Pinpoint the cell where the given text exists, returning its (x, y) midpoint coordinate. 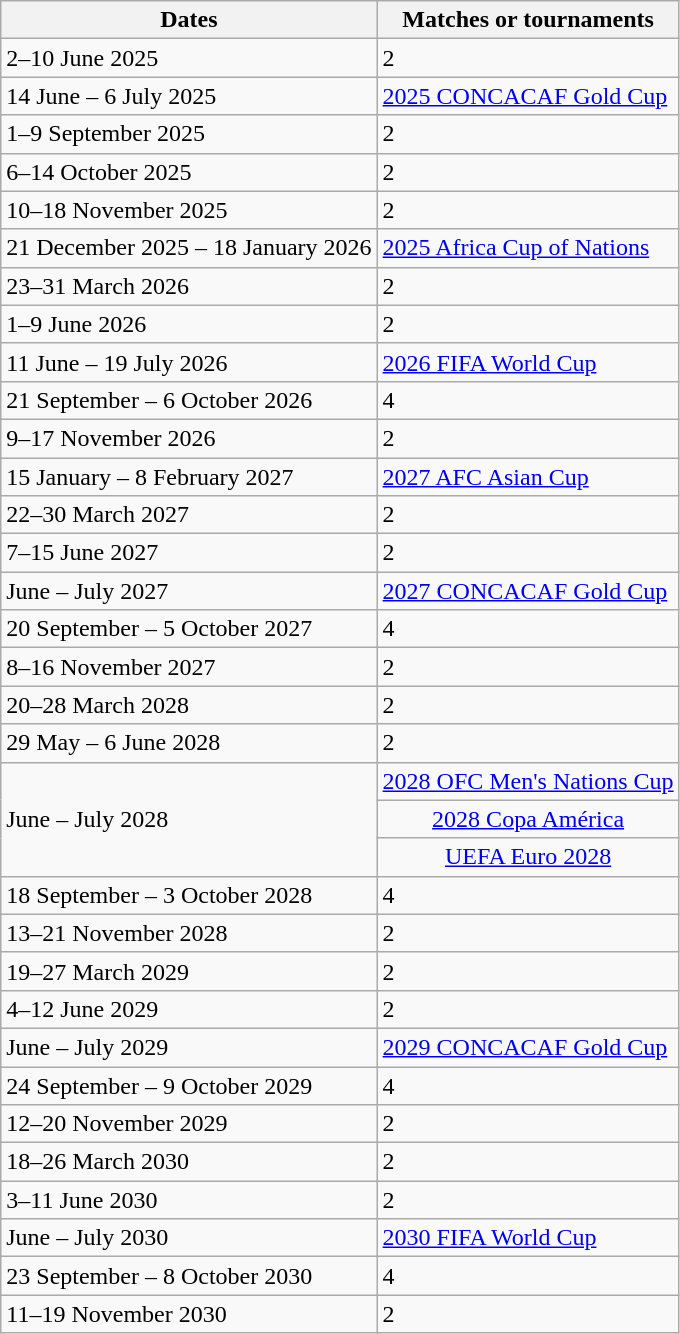
2028 OFC Men's Nations Cup (528, 781)
23–31 March 2026 (189, 286)
1–9 June 2026 (189, 324)
15 January – 8 February 2027 (189, 477)
10–18 November 2025 (189, 210)
2–10 June 2025 (189, 58)
2028 Copa América (528, 819)
2025 CONCACAF Gold Cup (528, 96)
19–27 March 2029 (189, 971)
8–16 November 2027 (189, 667)
2027 CONCACAF Gold Cup (528, 591)
13–21 November 2028 (189, 933)
4–12 June 2029 (189, 1009)
Matches or tournaments (528, 20)
UEFA Euro 2028 (528, 857)
20–28 March 2028 (189, 705)
18 September – 3 October 2028 (189, 895)
June – July 2029 (189, 1047)
3–11 June 2030 (189, 1200)
23 September – 8 October 2030 (189, 1276)
22–30 March 2027 (189, 515)
June – July 2027 (189, 591)
6–14 October 2025 (189, 172)
11 June – 19 July 2026 (189, 362)
21 September – 6 October 2026 (189, 400)
14 June – 6 July 2025 (189, 96)
9–17 November 2026 (189, 438)
20 September – 5 October 2027 (189, 629)
June – July 2028 (189, 819)
2027 AFC Asian Cup (528, 477)
21 December 2025 – 18 January 2026 (189, 248)
June – July 2030 (189, 1238)
24 September – 9 October 2029 (189, 1085)
7–15 June 2027 (189, 553)
12–20 November 2029 (189, 1124)
2030 FIFA World Cup (528, 1238)
2026 FIFA World Cup (528, 362)
2029 CONCACAF Gold Cup (528, 1047)
Dates (189, 20)
29 May – 6 June 2028 (189, 743)
11–19 November 2030 (189, 1314)
1–9 September 2025 (189, 134)
2025 Africa Cup of Nations (528, 248)
18–26 March 2030 (189, 1162)
